Pinpoint the cell where the given text exists, returning its (x, y) midpoint coordinate. 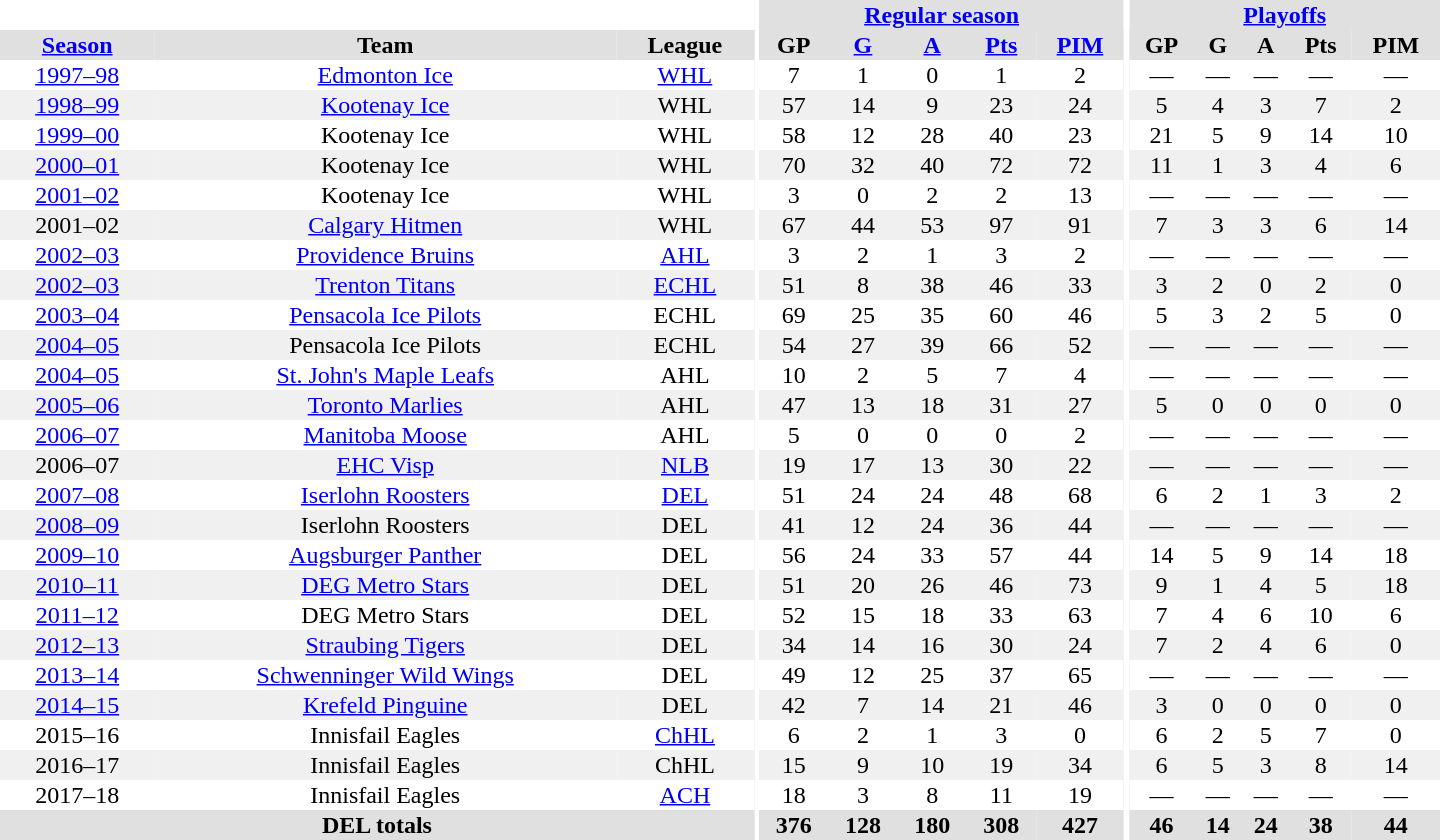
2009–10 (77, 555)
35 (932, 315)
128 (862, 825)
Toronto Marlies (385, 405)
68 (1080, 495)
47 (794, 405)
1998–99 (77, 105)
26 (932, 585)
2016–17 (77, 765)
2014–15 (77, 705)
Schwenninger Wild Wings (385, 675)
39 (932, 345)
Trenton Titans (385, 285)
1999–00 (77, 135)
2010–11 (77, 585)
Calgary Hitmen (385, 225)
65 (1080, 675)
37 (1002, 675)
2017–18 (77, 795)
Augsburger Panther (385, 555)
16 (932, 645)
49 (794, 675)
2007–08 (77, 495)
2003–04 (77, 315)
427 (1080, 825)
42 (794, 705)
70 (794, 165)
32 (862, 165)
NLB (685, 465)
54 (794, 345)
63 (1080, 615)
Edmonton Ice (385, 75)
Season (77, 45)
58 (794, 135)
St. John's Maple Leafs (385, 375)
91 (1080, 225)
2012–13 (77, 645)
73 (1080, 585)
53 (932, 225)
ACH (685, 795)
20 (862, 585)
17 (862, 465)
31 (1002, 405)
2015–16 (77, 735)
2000–01 (77, 165)
League (685, 45)
2013–14 (77, 675)
2008–09 (77, 525)
2005–06 (77, 405)
69 (794, 315)
Providence Bruins (385, 255)
66 (1002, 345)
308 (1002, 825)
Playoffs (1284, 15)
180 (932, 825)
DEL totals (377, 825)
56 (794, 555)
376 (794, 825)
28 (932, 135)
1997–98 (77, 75)
48 (1002, 495)
2011–12 (77, 615)
36 (1002, 525)
41 (794, 525)
67 (794, 225)
22 (1080, 465)
Regular season (942, 15)
Straubing Tigers (385, 645)
Manitoba Moose (385, 435)
Krefeld Pinguine (385, 705)
60 (1002, 315)
97 (1002, 225)
Team (385, 45)
EHC Visp (385, 465)
